Return [x, y] of the center of cell containing provided text 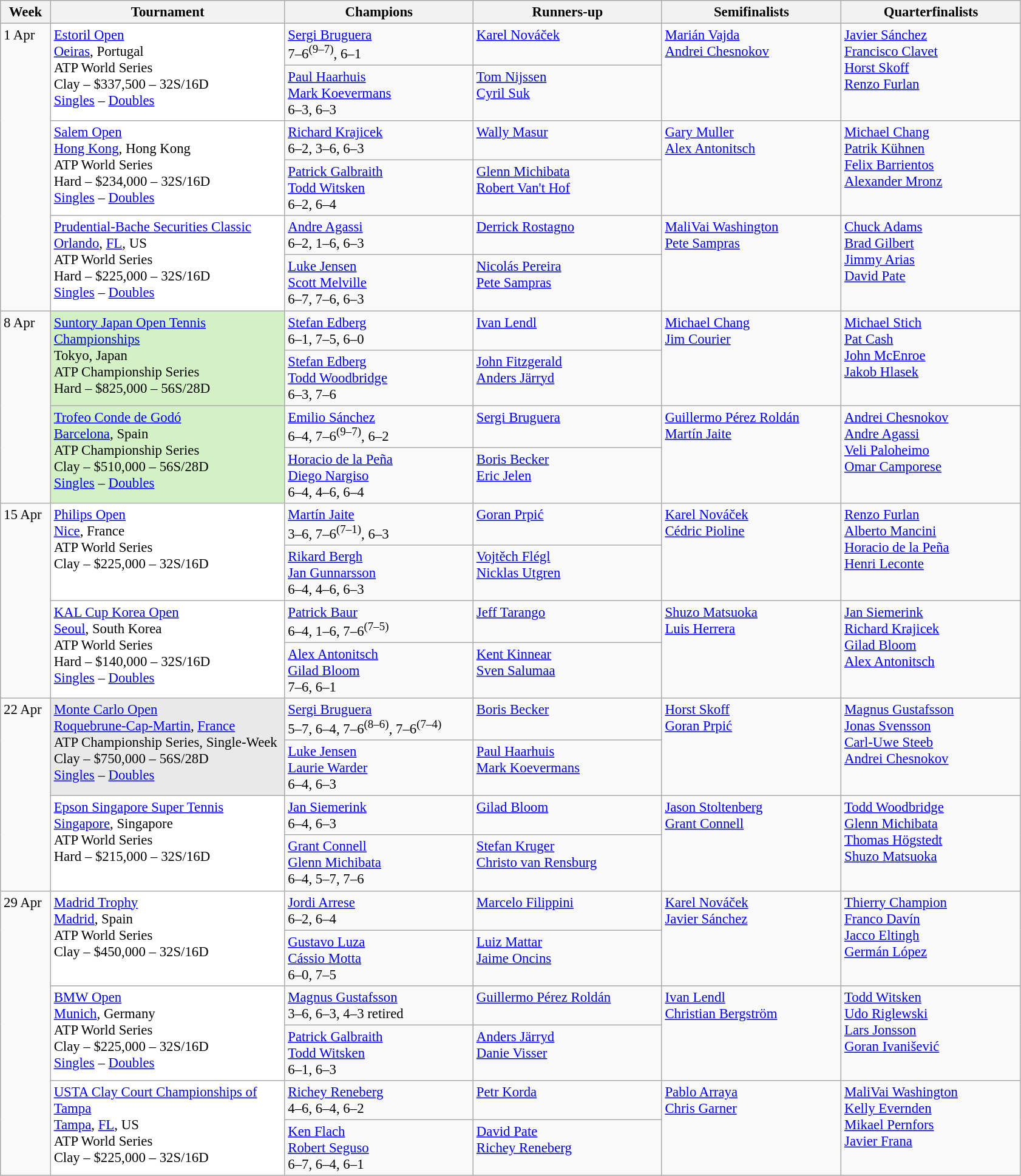
Marián Vajda Andrei Chesnokov [751, 73]
Gustavo Luza Cássio Motta 6–0, 7–5 [379, 958]
Jason Stoltenberg Grant Connell [751, 843]
Estoril Open Oeiras, Portugal ATP World Series Clay – $337,500 – 32S/16D Singles – Doubles [168, 73]
Guillermo Pérez Roldán Martín Jaite [751, 454]
Stefan Kruger Christo van Rensburg [568, 863]
Andrei Chesnokov Andre Agassi Veli Paloheimo Omar Camporese [931, 454]
Karel Nováček Javier Sánchez [751, 938]
Boris Becker Eric Jelen [568, 475]
Rikard Bergh Jan Gunnarsson 6–4, 4–6, 6–3 [379, 573]
Horacio de la Peña Diego Nargiso 6–4, 4–6, 6–4 [379, 475]
Ivan Lendl Christian Bergström [751, 1033]
Jordi Arrese 6–2, 6–4 [379, 911]
Week [25, 12]
8 Apr [25, 407]
Wally Masur [568, 141]
Shuzo Matsuoka Luis Herrera [751, 650]
Guillermo Pérez Roldán [568, 1005]
David Pate Richey Reneberg [568, 1147]
Patrick Baur 6–4, 1–6, 7–6(7–5) [379, 622]
Champions [379, 12]
Magnus Gustafsson Jonas Svensson Carl-Uwe Steeb Andrei Chesnokov [931, 747]
Monte Carlo Open Roquebrune-Cap-Martin, France ATP Championship Series, Single-Week Clay – $750,000 – 56S/28D Singles – Doubles [168, 747]
Renzo Furlan Alberto Mancini Horacio de la Peña Henri Leconte [931, 552]
Ken Flach Robert Seguso 6–7, 6–4, 6–1 [379, 1147]
Michael Stich Pat Cash John McEnroe Jakob Hlasek [931, 358]
Sergi Bruguera 5–7, 6–4, 7–6(8–6), 7–6(7–4) [379, 719]
Tournament [168, 12]
Thierry Champion Franco Davín Jacco Eltingh Germán López [931, 938]
KAL Cup Korea Open Seoul, South Korea ATP World Series Hard – $140,000 – 32S/16D Singles – Doubles [168, 650]
MaliVai Washington Pete Sampras [751, 263]
Michael Chang Jim Courier [751, 358]
Todd Woodbridge Glenn Michibata Thomas Högstedt Shuzo Matsuoka [931, 843]
Vojtěch Flégl Nicklas Utgren [568, 573]
Nicolás Pereira Pete Sampras [568, 283]
Goran Prpić [568, 525]
Semifinalists [751, 12]
29 Apr [25, 1033]
Javier Sánchez Francisco Clavet Horst Skoff Renzo Furlan [931, 73]
Magnus Gustafsson 3–6, 6–3, 4–3 retired [379, 1005]
Luiz Mattar Jaime Oncins [568, 958]
Stefan Edberg 6–1, 7–5, 6–0 [379, 330]
Sergi Bruguera [568, 426]
Anders Järryd Danie Visser [568, 1053]
Pablo Arraya Chris Garner [751, 1128]
Grant Connell Glenn Michibata 6–4, 5–7, 7–6 [379, 863]
Michael Chang Patrik Kühnen Felix Barrientos Alexander Mronz [931, 168]
Marcelo Filippini [568, 911]
Trofeo Conde de Godó Barcelona, Spain ATP Championship Series Clay – $510,000 – 56S/28D Singles – Doubles [168, 454]
Karel Nováček Cédric Pioline [751, 552]
Kent Kinnear Sven Salumaa [568, 671]
John Fitzgerald Anders Järryd [568, 378]
Luke Jensen Laurie Warder 6–4, 6–3 [379, 768]
Boris Becker [568, 719]
Jan Siemerink 6–4, 6–3 [379, 816]
Karel Nováček [568, 45]
Patrick Galbraith Todd Witsken 6–2, 6–4 [379, 188]
Prudential-Bache Securities Classic Orlando, FL, US ATP World Series Hard – $225,000 – 32S/16D Singles – Doubles [168, 263]
Gilad Bloom [568, 816]
Petr Korda [568, 1100]
1 Apr [25, 168]
Tom Nijssen Cyril Suk [568, 93]
Jeff Tarango [568, 622]
15 Apr [25, 601]
Runners-up [568, 12]
Ivan Lendl [568, 330]
Richey Reneberg 4–6, 6–4, 6–2 [379, 1100]
Andre Agassi 6–2, 1–6, 6–3 [379, 236]
Suntory Japan Open Tennis Championships Tokyo, Japan ATP Championship Series Hard – $825,000 – 56S/28D [168, 358]
Horst Skoff Goran Prpić [751, 747]
USTA Clay Court Championships of Tampa Tampa, FL, US ATP World Series Clay – $225,000 – 32S/16D [168, 1128]
Derrick Rostagno [568, 236]
BMW Open Munich, Germany ATP World Series Clay – $225,000 – 32S/16D Singles – Doubles [168, 1033]
Epson Singapore Super Tennis Singapore, Singapore ATP World Series Hard – $215,000 – 32S/16D [168, 843]
Alex Antonitsch Gilad Bloom 7–6, 6–1 [379, 671]
Emilio Sánchez 6–4, 7–6(9–7), 6–2 [379, 426]
Chuck Adams Brad Gilbert Jimmy Arias David Pate [931, 263]
Jan Siemerink Richard Krajicek Gilad Bloom Alex Antonitsch [931, 650]
Glenn Michibata Robert Van't Hof [568, 188]
Stefan Edberg Todd Woodbridge 6–3, 7–6 [379, 378]
Madrid Trophy Madrid, Spain ATP World Series Clay – $450,000 – 32S/16D [168, 938]
Sergi Bruguera 7–6(9–7), 6–1 [379, 45]
Paul Haarhuis Mark Koevermans [568, 768]
Salem Open Hong Kong, Hong Kong ATP World Series Hard – $234,000 – 32S/16D Singles – Doubles [168, 168]
Luke Jensen Scott Melville 6–7, 7–6, 6–3 [379, 283]
MaliVai Washington Kelly Evernden Mikael Pernfors Javier Frana [931, 1128]
Todd Witsken Udo Riglewski Lars Jonsson Goran Ivanišević [931, 1033]
Patrick Galbraith Todd Witsken 6–1, 6–3 [379, 1053]
Quarterfinalists [931, 12]
22 Apr [25, 794]
Gary Muller Alex Antonitsch [751, 168]
Richard Krajicek 6–2, 3–6, 6–3 [379, 141]
Paul Haarhuis Mark Koevermans 6–3, 6–3 [379, 93]
Martín Jaite 3–6, 7–6(7–1), 6–3 [379, 525]
Philips Open Nice, France ATP World Series Clay – $225,000 – 32S/16D [168, 552]
